Scan for the cell matching the given text and deliver its (x, y) coordinate at center. 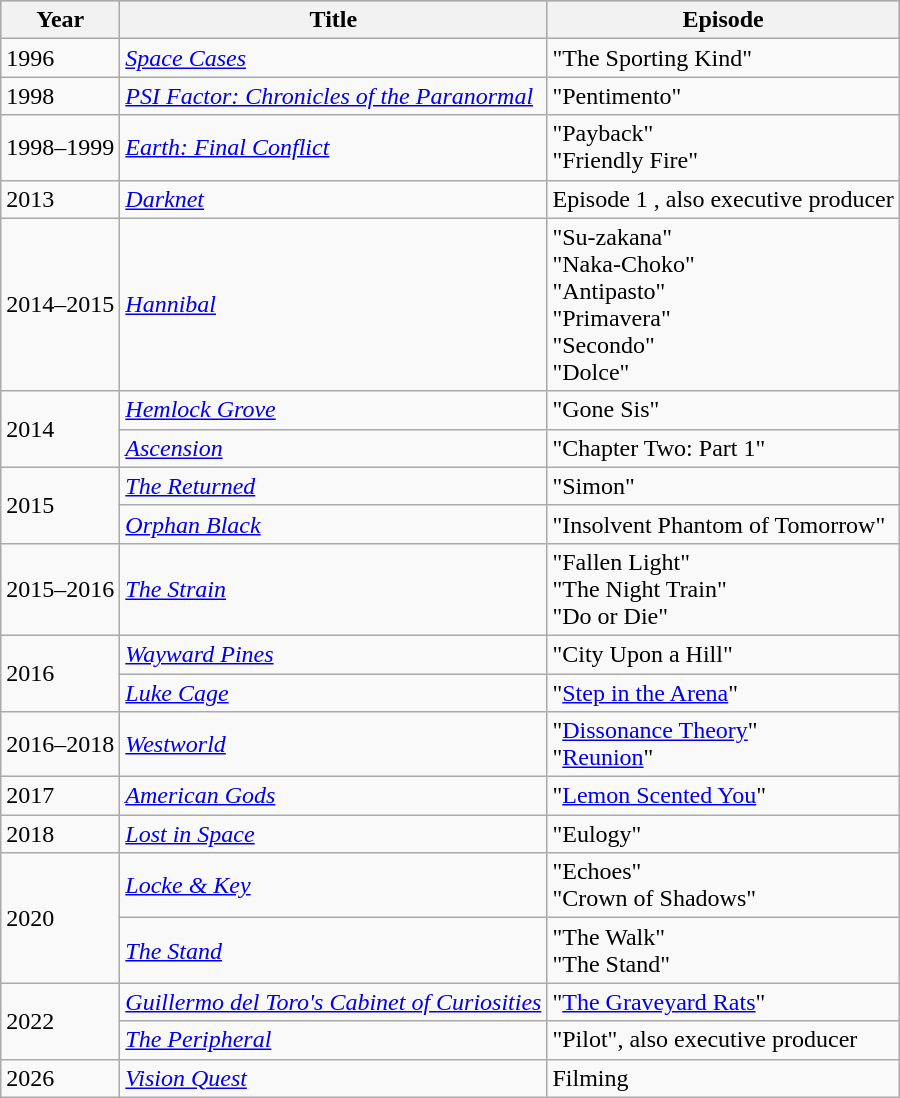
Orphan Black (334, 524)
Episode (723, 20)
"The Walk""The Stand" (723, 950)
Hemlock Grove (334, 410)
Vision Quest (334, 1078)
"Dissonance Theory""Reunion" (723, 744)
Episode 1 , also executive producer (723, 199)
2014–2015 (60, 304)
2020 (60, 918)
Space Cases (334, 58)
1998 (60, 96)
2022 (60, 1021)
2014 (60, 429)
Filming (723, 1078)
Darknet (334, 199)
"Chapter Two: Part 1" (723, 448)
"Pentimento" (723, 96)
Year (60, 20)
2017 (60, 796)
2016–2018 (60, 744)
Wayward Pines (334, 654)
2016 (60, 673)
The Stand (334, 950)
"The Graveyard Rats" (723, 1002)
Title (334, 20)
2015 (60, 505)
"Echoes""Crown of Shadows" (723, 886)
Earth: Final Conflict (334, 148)
"The Sporting Kind" (723, 58)
Westworld (334, 744)
"Eulogy" (723, 834)
Locke & Key (334, 886)
"Payback""Friendly Fire" (723, 148)
2013 (60, 199)
"Pilot", also executive producer (723, 1040)
2015–2016 (60, 589)
Guillermo del Toro's Cabinet of Curiosities (334, 1002)
The Strain (334, 589)
American Gods (334, 796)
"City Upon a Hill" (723, 654)
"Lemon Scented You" (723, 796)
"Insolvent Phantom of Tomorrow" (723, 524)
Hannibal (334, 304)
The Returned (334, 486)
2018 (60, 834)
"Step in the Arena" (723, 693)
Luke Cage (334, 693)
The Peripheral (334, 1040)
1996 (60, 58)
Ascension (334, 448)
Lost in Space (334, 834)
"Simon" (723, 486)
"Fallen Light""The Night Train""Do or Die" (723, 589)
PSI Factor: Chronicles of the Paranormal (334, 96)
2026 (60, 1078)
"Su-zakana""Naka-Choko""Antipasto""Primavera""Secondo""Dolce" (723, 304)
1998–1999 (60, 148)
"Gone Sis" (723, 410)
